Scan for the cell matching the given text and deliver its (X, Y) coordinate at center. 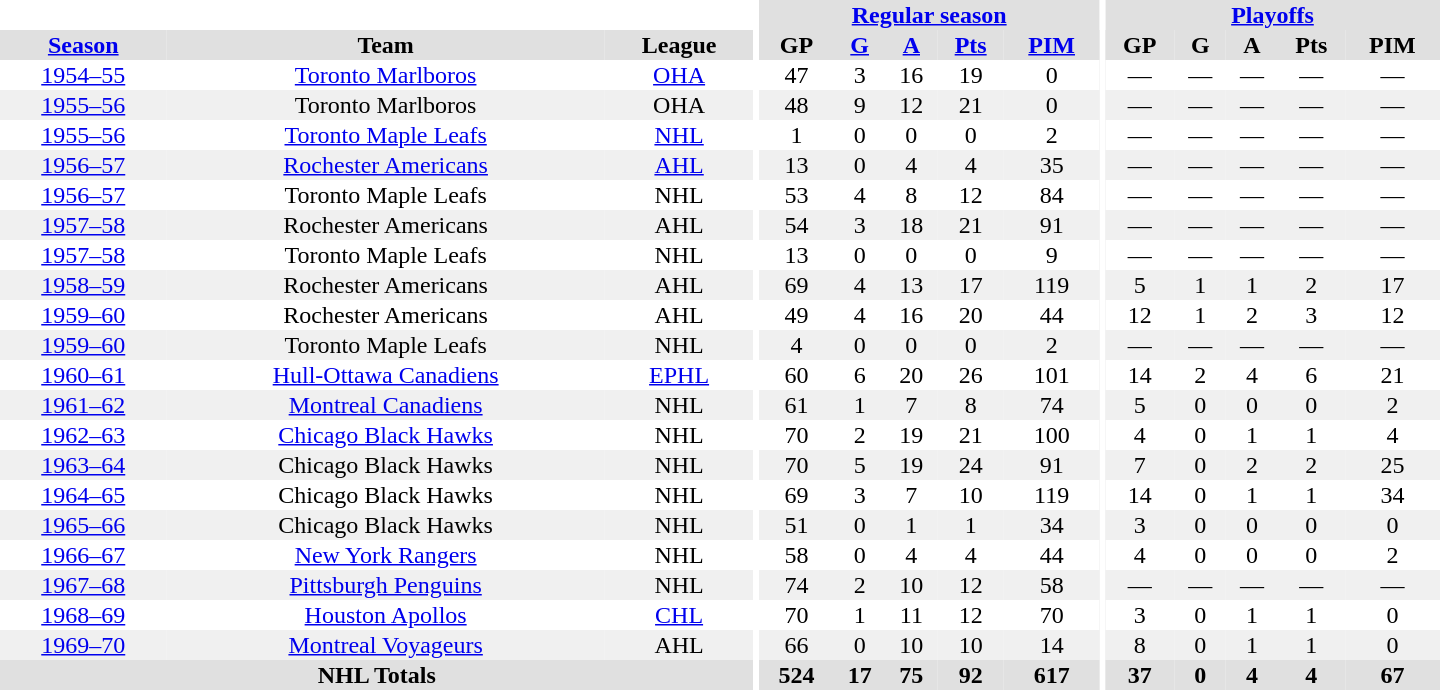
1964–65 (84, 495)
NHL Totals (376, 675)
Team (386, 45)
Season (84, 45)
1960–61 (84, 375)
84 (1052, 195)
New York Rangers (386, 555)
CHL (680, 615)
1968–69 (84, 615)
1961–62 (84, 405)
Houston Apollos (386, 615)
1958–59 (84, 285)
League (680, 45)
66 (796, 645)
Montreal Voyageurs (386, 645)
Hull-Ottawa Canadiens (386, 375)
47 (796, 75)
54 (796, 225)
11 (911, 615)
1962–63 (84, 435)
EPHL (680, 375)
Montreal Canadiens (386, 405)
53 (796, 195)
51 (796, 525)
75 (911, 675)
92 (970, 675)
37 (1140, 675)
61 (796, 405)
524 (796, 675)
49 (796, 315)
Regular season (929, 15)
60 (796, 375)
1965–66 (84, 525)
1967–68 (84, 585)
48 (796, 105)
26 (970, 375)
1954–55 (84, 75)
617 (1052, 675)
35 (1052, 165)
25 (1392, 465)
18 (911, 225)
1969–70 (84, 645)
Playoffs (1272, 15)
1963–64 (84, 465)
67 (1392, 675)
24 (970, 465)
101 (1052, 375)
100 (1052, 435)
1966–67 (84, 555)
Pittsburgh Penguins (386, 585)
